Detect which cell encompasses the target text, then output its [x, y] center coordinate. 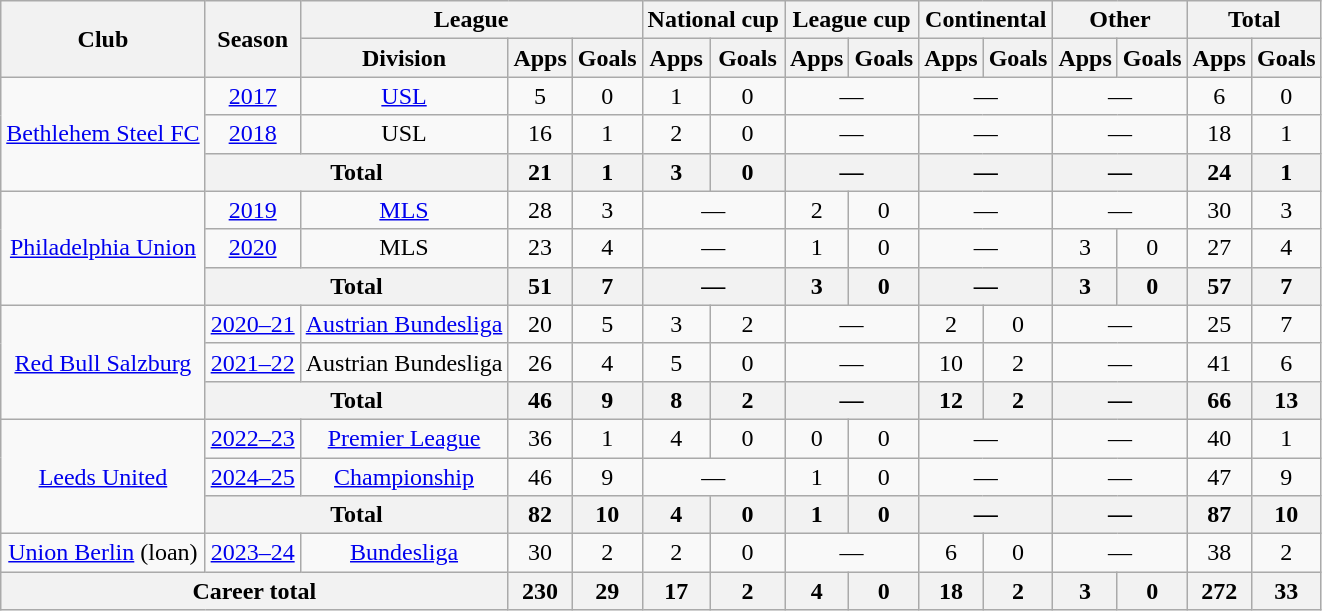
League cup [851, 20]
Career total [254, 591]
2022–23 [252, 438]
38 [1219, 553]
Bethlehem Steel FC [103, 134]
230 [540, 591]
League [471, 20]
Championship [404, 477]
66 [1219, 400]
2018 [252, 134]
21 [540, 172]
26 [540, 362]
24 [1219, 172]
2024–25 [252, 477]
2017 [252, 96]
28 [540, 210]
Bundesliga [404, 553]
27 [1219, 248]
Leeds United [103, 476]
8 [676, 400]
13 [1286, 400]
87 [1219, 515]
2019 [252, 210]
40 [1219, 438]
20 [540, 324]
Philadelphia Union [103, 248]
Other [1120, 20]
17 [676, 591]
Club [103, 39]
272 [1219, 591]
Continental [986, 20]
12 [951, 400]
2020–21 [252, 324]
Season [252, 39]
29 [607, 591]
National cup [713, 20]
41 [1219, 362]
2021–22 [252, 362]
25 [1219, 324]
47 [1219, 477]
16 [540, 134]
82 [540, 515]
2020 [252, 248]
2023–24 [252, 553]
Union Berlin (loan) [103, 553]
Premier League [404, 438]
33 [1286, 591]
Division [404, 58]
51 [540, 286]
36 [540, 438]
57 [1219, 286]
23 [540, 248]
Red Bull Salzburg [103, 362]
